Pinpoint the cell where the given text exists, returning its [x, y] midpoint coordinate. 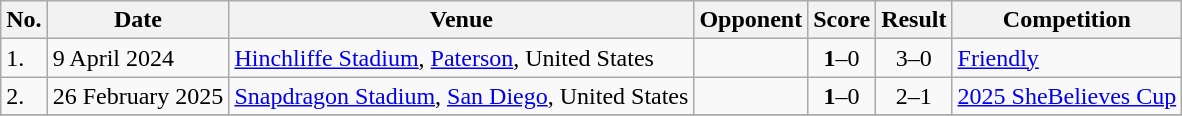
Competition [1067, 20]
9 April 2024 [138, 58]
Snapdragon Stadium, San Diego, United States [462, 96]
26 February 2025 [138, 96]
Result [914, 20]
3–0 [914, 58]
Score [842, 20]
Friendly [1067, 58]
Opponent [751, 20]
Venue [462, 20]
No. [24, 20]
1. [24, 58]
2–1 [914, 96]
2025 SheBelieves Cup [1067, 96]
Hinchliffe Stadium, Paterson, United States [462, 58]
2. [24, 96]
Date [138, 20]
